Return (x, y) of the center of cell containing provided text 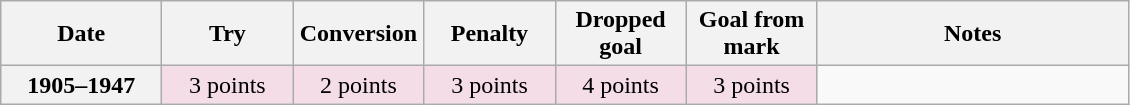
4 points (620, 85)
Date (82, 34)
Penalty (490, 34)
Conversion (358, 34)
Dropped goal (620, 34)
Notes (972, 34)
1905–1947 (82, 85)
Try (228, 34)
Goal from mark (752, 34)
2 points (358, 85)
